From the cell containing the given text, extract its center point as [X, Y] coordinate. 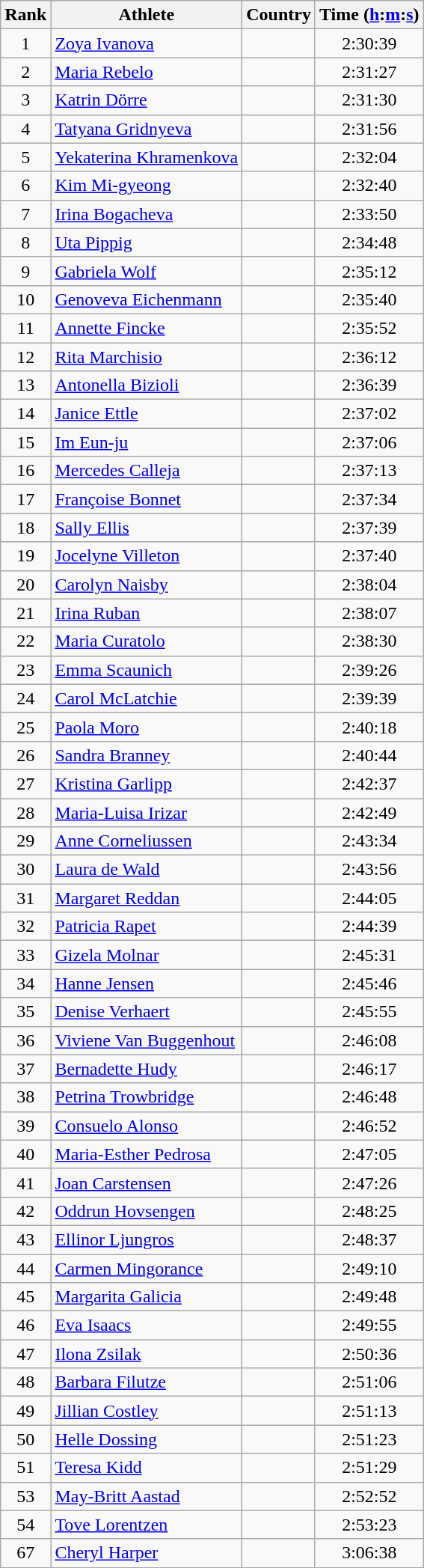
1 [25, 43]
2:46:08 [369, 1040]
2 [25, 72]
Maria-Luisa Irizar [147, 812]
Genoveva Eichenmann [147, 299]
19 [25, 556]
Janice Ettle [147, 414]
2:51:23 [369, 1439]
2:48:25 [369, 1211]
26 [25, 755]
2:47:26 [369, 1183]
35 [25, 1012]
Helle Dossing [147, 1439]
Teresa Kidd [147, 1468]
42 [25, 1211]
20 [25, 585]
2:37:39 [369, 528]
Cheryl Harper [147, 1553]
2:39:26 [369, 670]
45 [25, 1297]
18 [25, 528]
2:44:39 [369, 927]
24 [25, 698]
Annette Fincke [147, 328]
Paola Moro [147, 727]
49 [25, 1411]
Gabriela Wolf [147, 271]
Tatyana Gridnyeva [147, 129]
Laura de Wald [147, 870]
2:30:39 [369, 43]
2:37:40 [369, 556]
Françoise Bonnet [147, 499]
2:45:31 [369, 955]
2:45:46 [369, 983]
2:46:52 [369, 1126]
Maria Rebelo [147, 72]
2:37:13 [369, 471]
51 [25, 1468]
2:40:44 [369, 755]
16 [25, 471]
8 [25, 242]
2:50:36 [369, 1354]
5 [25, 157]
Eva Isaacs [147, 1326]
39 [25, 1126]
2:38:07 [369, 613]
67 [25, 1553]
2:49:55 [369, 1326]
43 [25, 1239]
Viviene Van Buggenhout [147, 1040]
23 [25, 670]
Gizela Molnar [147, 955]
2:46:17 [369, 1069]
13 [25, 385]
3 [25, 100]
Mercedes Calleja [147, 471]
2:33:50 [369, 214]
44 [25, 1269]
2:38:30 [369, 641]
Rank [25, 15]
27 [25, 784]
2:38:04 [369, 585]
2:47:05 [369, 1154]
2:31:27 [369, 72]
2:42:49 [369, 812]
Maria Curatolo [147, 641]
46 [25, 1326]
37 [25, 1069]
Consuelo Alonso [147, 1126]
Jocelyne Villeton [147, 556]
3:06:38 [369, 1553]
2:40:18 [369, 727]
Denise Verhaert [147, 1012]
30 [25, 870]
May-Britt Aastad [147, 1496]
Sandra Branney [147, 755]
36 [25, 1040]
Patricia Rapet [147, 927]
Kristina Garlipp [147, 784]
2:43:34 [369, 841]
50 [25, 1439]
Joan Carstensen [147, 1183]
17 [25, 499]
Rita Marchisio [147, 357]
21 [25, 613]
12 [25, 357]
Time (h:m:s) [369, 15]
4 [25, 129]
Im Eun-ju [147, 442]
22 [25, 641]
2:34:48 [369, 242]
48 [25, 1382]
Carol McLatchie [147, 698]
54 [25, 1525]
41 [25, 1183]
Margarita Galicia [147, 1297]
2:51:06 [369, 1382]
Tove Lorentzen [147, 1525]
Sally Ellis [147, 528]
2:52:52 [369, 1496]
Petrina Trowbridge [147, 1097]
31 [25, 898]
2:49:10 [369, 1269]
15 [25, 442]
2:53:23 [369, 1525]
Oddrun Hovsengen [147, 1211]
Irina Bogacheva [147, 214]
Barbara Filutze [147, 1382]
2:36:12 [369, 357]
2:31:30 [369, 100]
7 [25, 214]
Country [279, 15]
Kim Mi-gyeong [147, 186]
34 [25, 983]
2:35:52 [369, 328]
Emma Scaunich [147, 670]
2:49:48 [369, 1297]
Bernadette Hudy [147, 1069]
2:37:02 [369, 414]
2:48:37 [369, 1239]
Anne Corneliussen [147, 841]
10 [25, 299]
11 [25, 328]
2:46:48 [369, 1097]
32 [25, 927]
2:45:55 [369, 1012]
Yekaterina Khramenkova [147, 157]
2:35:12 [369, 271]
33 [25, 955]
Ellinor Ljungros [147, 1239]
Antonella Bizioli [147, 385]
2:51:13 [369, 1411]
40 [25, 1154]
Maria-Esther Pedrosa [147, 1154]
2:35:40 [369, 299]
2:44:05 [369, 898]
Zoya Ivanova [147, 43]
2:36:39 [369, 385]
2:37:34 [369, 499]
47 [25, 1354]
2:39:39 [369, 698]
2:32:04 [369, 157]
2:32:40 [369, 186]
6 [25, 186]
38 [25, 1097]
Margaret Reddan [147, 898]
Jillian Costley [147, 1411]
Carmen Mingorance [147, 1269]
9 [25, 271]
Irina Ruban [147, 613]
28 [25, 812]
2:31:56 [369, 129]
Athlete [147, 15]
14 [25, 414]
Katrin Dörre [147, 100]
Hanne Jensen [147, 983]
Uta Pippig [147, 242]
25 [25, 727]
Carolyn Naisby [147, 585]
2:43:56 [369, 870]
2:42:37 [369, 784]
Ilona Zsilak [147, 1354]
2:37:06 [369, 442]
2:51:29 [369, 1468]
53 [25, 1496]
29 [25, 841]
